Pinpoint the cell where the given text exists, returning its (x, y) midpoint coordinate. 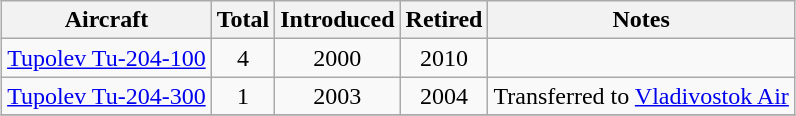
Aircraft (107, 20)
4 (243, 58)
Introduced (338, 20)
Tupolev Tu-204-300 (107, 96)
2003 (338, 96)
Retired (444, 20)
2010 (444, 58)
2004 (444, 96)
1 (243, 96)
2000 (338, 58)
Tupolev Tu-204-100 (107, 58)
Total (243, 20)
Transferred to Vladivostok Air (641, 96)
Notes (641, 20)
